Locate the cell with the specified text and output its [X, Y] center coordinate. 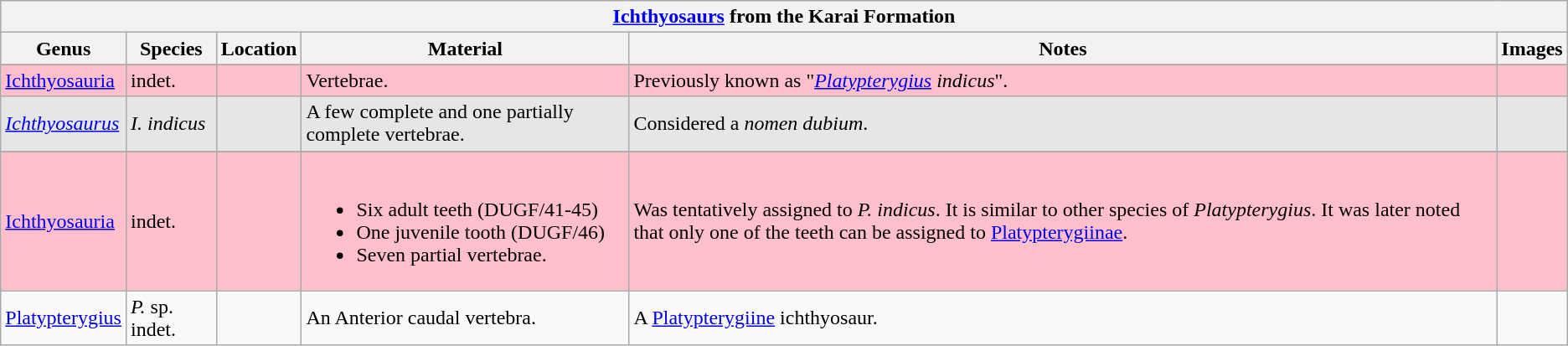
Images [1532, 49]
Location [259, 49]
Genus [64, 49]
Notes [1063, 49]
Vertebrae. [466, 80]
A Platypterygiine ichthyosaur. [1063, 318]
Six adult teeth (DUGF/41-45)One juvenile tooth (DUGF/46)Seven partial vertebrae. [466, 221]
A few complete and one partially complete vertebrae. [466, 124]
I. indicus [171, 124]
Ichthyosaurs from the Karai Formation [784, 17]
Ichthyosaurus [64, 124]
Material [466, 49]
P. sp. indet. [171, 318]
Species [171, 49]
An Anterior caudal vertebra. [466, 318]
Considered a nomen dubium. [1063, 124]
Platypterygius [64, 318]
Previously known as "Platypterygius indicus". [1063, 80]
